Capture the cell that displays the provided text and extract its [x, y] central coordinate. 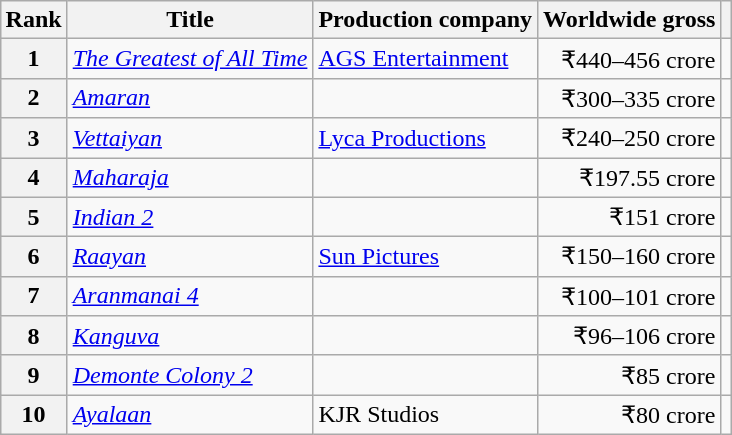
Ayalaan [190, 415]
8 [34, 336]
The Greatest of All Time [190, 59]
Production company [426, 20]
AGS Entertainment [426, 59]
4 [34, 178]
₹440–456 crore [630, 59]
₹85 crore [630, 375]
₹300–335 crore [630, 98]
₹150–160 crore [630, 257]
2 [34, 98]
Indian 2 [190, 217]
₹240–250 crore [630, 138]
Raayan [190, 257]
₹197.55 crore [630, 178]
Rank [34, 20]
7 [34, 296]
Aranmanai 4 [190, 296]
3 [34, 138]
9 [34, 375]
Sun Pictures [426, 257]
₹151 crore [630, 217]
6 [34, 257]
1 [34, 59]
Lyca Productions [426, 138]
Kanguva [190, 336]
₹80 crore [630, 415]
₹96–106 crore [630, 336]
KJR Studios [426, 415]
Title [190, 20]
₹100–101 crore [630, 296]
10 [34, 415]
Worldwide gross [630, 20]
5 [34, 217]
Vettaiyan [190, 138]
Amaran [190, 98]
Demonte Colony 2 [190, 375]
Maharaja [190, 178]
